Identify which cell holds the provided text, then report its (X, Y) central coordinate. 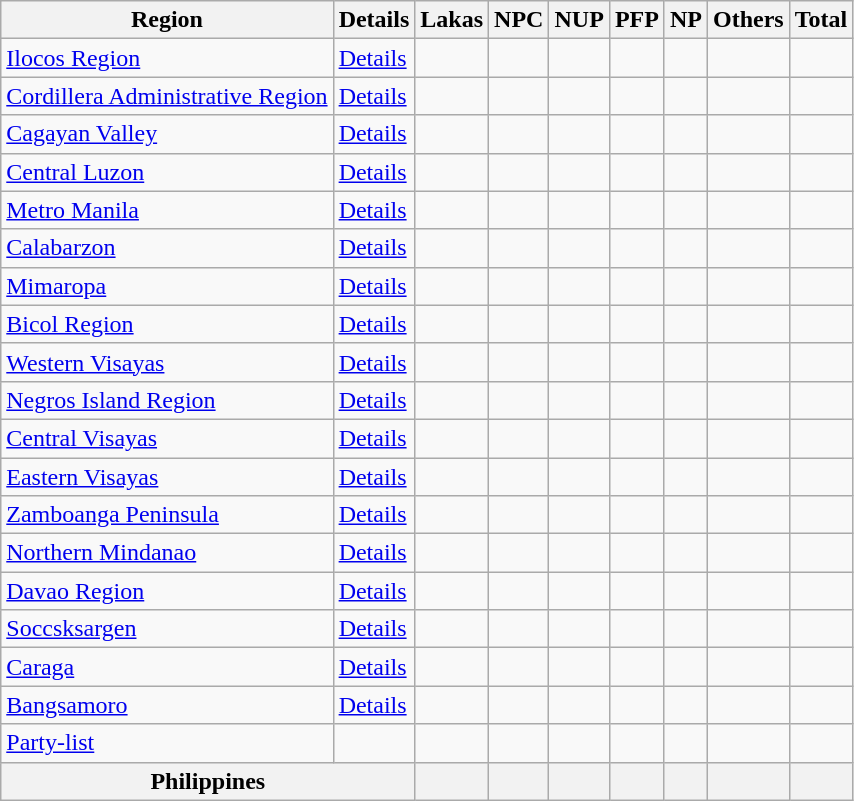
Total (821, 20)
NP (686, 20)
Caraga (167, 667)
Bicol Region (167, 324)
Cordillera Administrative Region (167, 96)
NPC (519, 20)
Cagayan Valley (167, 134)
Ilocos Region (167, 58)
Central Luzon (167, 172)
Region (167, 20)
NUP (579, 20)
Metro Manila (167, 210)
Mimaropa (167, 286)
Calabarzon (167, 248)
PFP (636, 20)
Bangsamoro (167, 705)
Lakas (452, 20)
Northern Mindanao (167, 553)
Philippines (208, 781)
Negros Island Region (167, 400)
Party-list (167, 743)
Central Visayas (167, 438)
Davao Region (167, 591)
Soccsksargen (167, 629)
Others (748, 20)
Eastern Visayas (167, 477)
Western Visayas (167, 362)
Zamboanga Peninsula (167, 515)
